From the cell containing the given text, extract its center point as [x, y] coordinate. 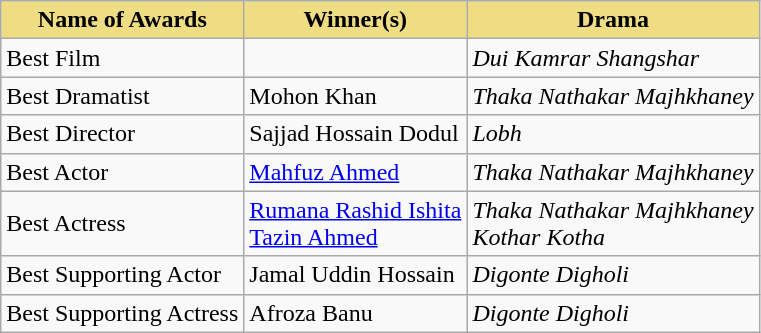
Best Actor [122, 172]
Mohon Khan [356, 96]
Sajjad Hossain Dodul [356, 134]
Best Actress [122, 224]
Best Film [122, 58]
Dui Kamrar Shangshar [613, 58]
Afroza Banu [356, 313]
Lobh [613, 134]
Best Supporting Actress [122, 313]
Best Supporting Actor [122, 275]
Best Director [122, 134]
Winner(s) [356, 20]
Rumana Rashid IshitaTazin Ahmed [356, 224]
Thaka Nathakar MajhkhaneyKothar Kotha [613, 224]
Jamal Uddin Hossain [356, 275]
Best Dramatist [122, 96]
Mahfuz Ahmed [356, 172]
Drama [613, 20]
Name of Awards [122, 20]
